Provide the (X, Y) coordinate of the cell's center where the given text is located.  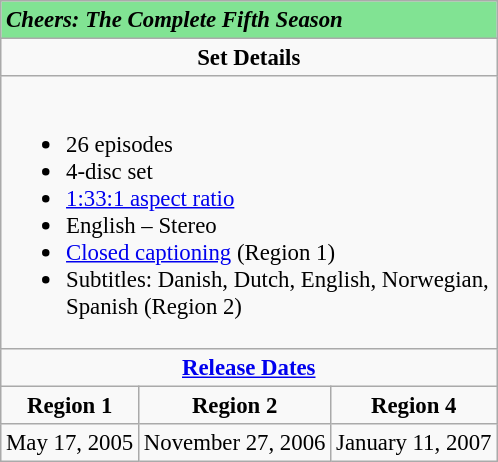
Set Details (249, 58)
Region 1 (70, 405)
Cheers: The Complete Fifth Season (249, 20)
Region 4 (414, 405)
May 17, 2005 (70, 442)
26 episodes4-disc set1:33:1 aspect ratioEnglish – StereoClosed captioning (Region 1)Subtitles: Danish, Dutch, English, Norwegian, Spanish (Region 2) (249, 212)
Release Dates (249, 367)
January 11, 2007 (414, 442)
November 27, 2006 (235, 442)
Region 2 (235, 405)
